Provide the (x, y) coordinate of the cell's center where the given text is located.  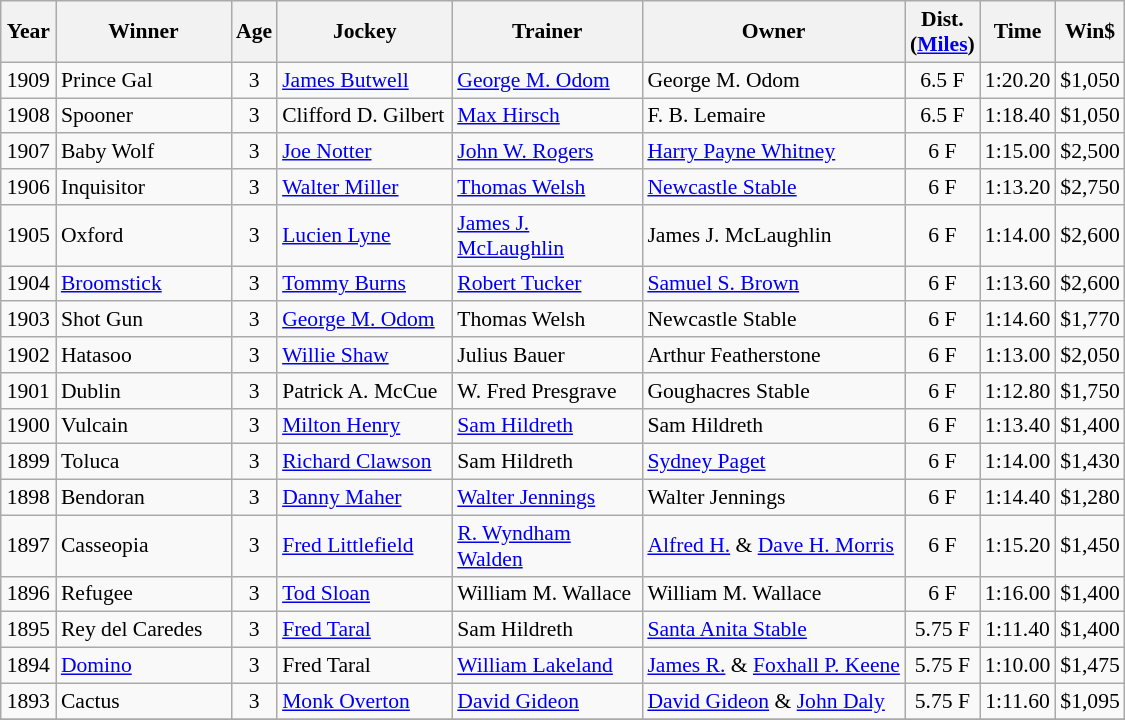
Alfred H. & Dave H. Morris (774, 546)
1:15.00 (1018, 152)
Dublin (144, 391)
David Gideon (547, 701)
$1,450 (1090, 546)
John W. Rogers (547, 152)
Arthur Featherstone (774, 355)
$1,750 (1090, 391)
Patrick A. McCue (364, 391)
1:15.20 (1018, 546)
William Lakeland (547, 666)
Vulcain (144, 426)
James Butwell (364, 80)
Oxford (144, 236)
Jockey (364, 32)
Clifford D. Gilbert (364, 116)
Max Hirsch (547, 116)
Time (1018, 32)
Danny Maher (364, 498)
$1,430 (1090, 462)
$2,050 (1090, 355)
Hatasoo (144, 355)
Walter Miller (364, 187)
Cactus (144, 701)
1904 (28, 284)
1896 (28, 594)
1897 (28, 546)
1:11.40 (1018, 630)
Year (28, 32)
Winner (144, 32)
1:13.20 (1018, 187)
$1,475 (1090, 666)
1894 (28, 666)
Tod Sloan (364, 594)
$2,750 (1090, 187)
Fred Littlefield (364, 546)
Rey del Caredes (144, 630)
Goughacres Stable (774, 391)
Casseopia (144, 546)
Robert Tucker (547, 284)
Dist. (Miles) (942, 32)
1908 (28, 116)
Harry Payne Whitney (774, 152)
1:18.40 (1018, 116)
$1,280 (1090, 498)
1:20.20 (1018, 80)
1901 (28, 391)
1:12.80 (1018, 391)
Baby Wolf (144, 152)
$1,770 (1090, 320)
$1,095 (1090, 701)
Joe Notter (364, 152)
Santa Anita Stable (774, 630)
Tommy Burns (364, 284)
1:16.00 (1018, 594)
Broomstick (144, 284)
1:13.00 (1018, 355)
James R. & Foxhall P. Keene (774, 666)
1:13.40 (1018, 426)
Julius Bauer (547, 355)
Milton Henry (364, 426)
Domino (144, 666)
W. Fred Presgrave (547, 391)
1:14.40 (1018, 498)
1900 (28, 426)
Prince Gal (144, 80)
Owner (774, 32)
1:13.60 (1018, 284)
$2,500 (1090, 152)
David Gideon & John Daly (774, 701)
Willie Shaw (364, 355)
Shot Gun (144, 320)
1906 (28, 187)
Samuel S. Brown (774, 284)
Win$ (1090, 32)
1907 (28, 152)
Monk Overton (364, 701)
1895 (28, 630)
Lucien Lyne (364, 236)
1:14.60 (1018, 320)
Trainer (547, 32)
Refugee (144, 594)
Richard Clawson (364, 462)
1:11.60 (1018, 701)
1898 (28, 498)
1905 (28, 236)
1902 (28, 355)
Bendoran (144, 498)
Spooner (144, 116)
1:10.00 (1018, 666)
1903 (28, 320)
R. Wyndham Walden (547, 546)
F. B. Lemaire (774, 116)
Toluca (144, 462)
Inquisitor (144, 187)
1909 (28, 80)
Sydney Paget (774, 462)
1899 (28, 462)
1893 (28, 701)
Age (254, 32)
